Locate the cell with the specified text and output its (x, y) center coordinate. 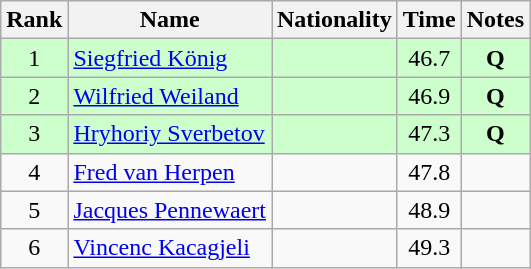
Nationality (335, 20)
6 (34, 248)
Vincenc Kacagjeli (170, 248)
4 (34, 172)
47.3 (429, 134)
Wilfried Weiland (170, 96)
47.8 (429, 172)
5 (34, 210)
Name (170, 20)
Siegfried König (170, 58)
Time (429, 20)
Hryhoriy Sverbetov (170, 134)
48.9 (429, 210)
46.9 (429, 96)
49.3 (429, 248)
Notes (495, 20)
Rank (34, 20)
46.7 (429, 58)
2 (34, 96)
Jacques Pennewaert (170, 210)
3 (34, 134)
1 (34, 58)
Fred van Herpen (170, 172)
